Find where the given text appears and provide that cell's center as [X, Y] coordinate. 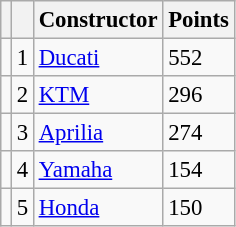
KTM [98, 95]
150 [198, 208]
Constructor [98, 20]
Aprilia [98, 133]
4 [22, 170]
5 [22, 208]
154 [198, 170]
274 [198, 133]
296 [198, 95]
2 [22, 95]
3 [22, 133]
552 [198, 58]
Points [198, 20]
Yamaha [98, 170]
Ducati [98, 58]
Honda [98, 208]
1 [22, 58]
